Provide the (x, y) coordinate of the cell's center where the given text is located.  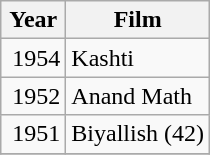
1951 (34, 134)
Year (34, 20)
Film (138, 20)
1954 (34, 58)
Biyallish (42) (138, 134)
Kashti (138, 58)
1952 (34, 96)
Anand Math (138, 96)
